Pinpoint the cell where the given text exists, returning its [X, Y] midpoint coordinate. 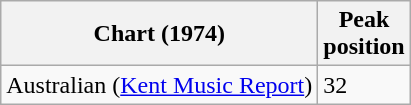
Peakposition [364, 34]
Australian (Kent Music Report) [160, 85]
32 [364, 85]
Chart (1974) [160, 34]
